Find where the given text appears and provide that cell's center as (x, y) coordinate. 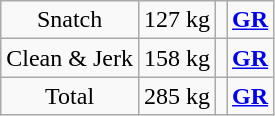
Clean & Jerk (70, 58)
127 kg (176, 20)
Total (70, 96)
Snatch (70, 20)
158 kg (176, 58)
285 kg (176, 96)
